Pinpoint the cell where the given text exists, returning its [x, y] midpoint coordinate. 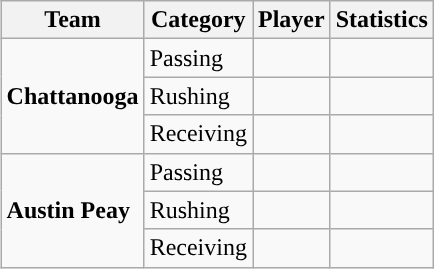
Chattanooga [72, 96]
Austin Peay [72, 210]
Team [72, 20]
Player [291, 20]
Statistics [382, 20]
Category [198, 20]
